Pinpoint the cell where the given text exists, returning its [X, Y] midpoint coordinate. 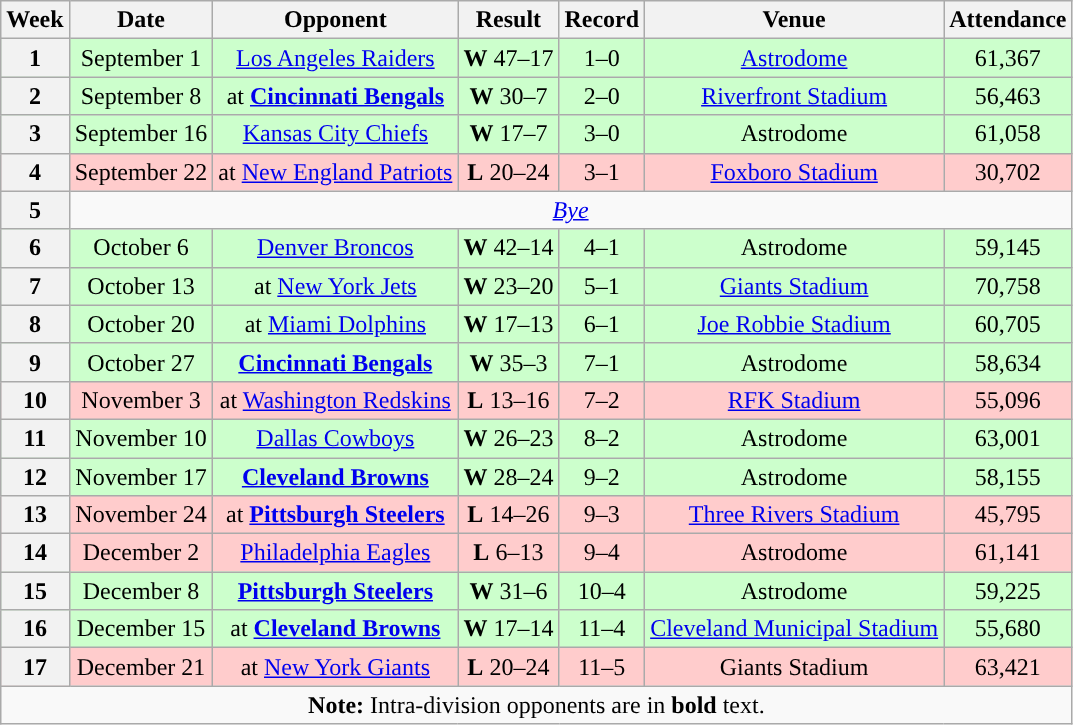
Los Angeles Raiders [336, 58]
Cincinnati Bengals [336, 362]
September 22 [141, 172]
Date [141, 20]
December 21 [141, 667]
63,001 [1008, 438]
7 [35, 286]
7–1 [602, 362]
September 1 [141, 58]
Cleveland Municipal Stadium [794, 629]
W 17–7 [508, 134]
10 [35, 400]
L 6–13 [508, 553]
6–1 [602, 324]
Joe Robbie Stadium [794, 324]
November 3 [141, 400]
9–2 [602, 477]
W 17–14 [508, 629]
3–1 [602, 172]
September 16 [141, 134]
1–0 [602, 58]
58,155 [1008, 477]
W 23–20 [508, 286]
W 26–23 [508, 438]
W 47–17 [508, 58]
at New York Jets [336, 286]
Venue [794, 20]
3–0 [602, 134]
13 [35, 515]
Foxboro Stadium [794, 172]
5–1 [602, 286]
2–0 [602, 96]
56,463 [1008, 96]
4 [35, 172]
17 [35, 667]
61,058 [1008, 134]
W 31–6 [508, 591]
2 [35, 96]
November 24 [141, 515]
16 [35, 629]
Cleveland Browns [336, 477]
W 28–24 [508, 477]
45,795 [1008, 515]
59,145 [1008, 248]
L 13–16 [508, 400]
October 27 [141, 362]
9–4 [602, 553]
70,758 [1008, 286]
55,096 [1008, 400]
Three Rivers Stadium [794, 515]
59,225 [1008, 591]
at Pittsburgh Steelers [336, 515]
10–4 [602, 591]
60,705 [1008, 324]
Riverfront Stadium [794, 96]
Kansas City Chiefs [336, 134]
8 [35, 324]
8–2 [602, 438]
Record [602, 20]
at New England Patriots [336, 172]
1 [35, 58]
W 35–3 [508, 362]
Pittsburgh Steelers [336, 591]
W 30–7 [508, 96]
30,702 [1008, 172]
W 17–13 [508, 324]
November 10 [141, 438]
61,141 [1008, 553]
9–3 [602, 515]
December 15 [141, 629]
5 [35, 210]
Result [508, 20]
6 [35, 248]
55,680 [1008, 629]
4–1 [602, 248]
9 [35, 362]
September 8 [141, 96]
RFK Stadium [794, 400]
October 13 [141, 286]
Denver Broncos [336, 248]
at Washington Redskins [336, 400]
Attendance [1008, 20]
11 [35, 438]
Opponent [336, 20]
December 8 [141, 591]
Bye [570, 210]
14 [35, 553]
at Cleveland Browns [336, 629]
Dallas Cowboys [336, 438]
at New York Giants [336, 667]
October 20 [141, 324]
W 42–14 [508, 248]
Note: Intra-division opponents are in bold text. [536, 705]
at Miami Dolphins [336, 324]
at Cincinnati Bengals [336, 96]
Week [35, 20]
November 17 [141, 477]
11–4 [602, 629]
L 14–26 [508, 515]
December 2 [141, 553]
63,421 [1008, 667]
15 [35, 591]
58,634 [1008, 362]
7–2 [602, 400]
61,367 [1008, 58]
October 6 [141, 248]
3 [35, 134]
Philadelphia Eagles [336, 553]
11–5 [602, 667]
12 [35, 477]
